Output the (x, y) coordinate of the center of the cell containing the given text.  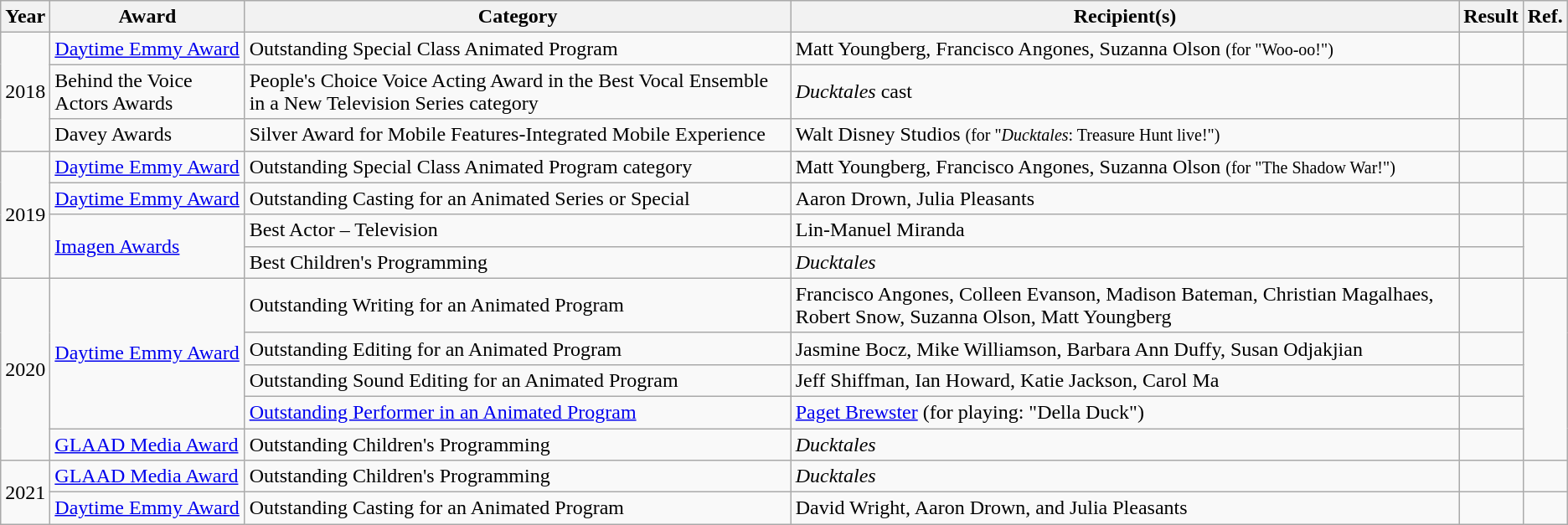
Ref. (1545, 17)
People's Choice Voice Acting Award in the Best Vocal Ensemble in a New Television Series category (518, 92)
Silver Award for Mobile Features-Integrated Mobile Experience (518, 135)
Year (25, 17)
Walt Disney Studios (for "Ducktales: Treasure Hunt live!") (1125, 135)
Best Actor – Television (518, 230)
Outstanding Writing for an Animated Program (518, 305)
Ducktales cast (1125, 92)
David Wright, Aaron Drown, and Julia Pleasants (1125, 508)
Outstanding Casting for an Animated Series or Special (518, 198)
Outstanding Special Class Animated Program category (518, 167)
Outstanding Sound Editing for an Animated Program (518, 380)
Davey Awards (147, 135)
Result (1491, 17)
Matt Youngberg, Francisco Angones, Suzanna Olson (for "The Shadow War!") (1125, 167)
2018 (25, 92)
Jasmine Bocz, Mike Williamson, Barbara Ann Duffy, Susan Odjakjian (1125, 348)
Outstanding Editing for an Animated Program (518, 348)
2021 (25, 492)
Behind the Voice Actors Awards (147, 92)
Outstanding Casting for an Animated Program (518, 508)
Category (518, 17)
2020 (25, 368)
Jeff Shiffman, Ian Howard, Katie Jackson, Carol Ma (1125, 380)
Imagen Awards (147, 246)
Francisco Angones, Colleen Evanson, Madison Bateman, Christian Magalhaes, Robert Snow, Suzanna Olson, Matt Youngberg (1125, 305)
Outstanding Performer in an Animated Program (518, 412)
2019 (25, 214)
Outstanding Special Class Animated Program (518, 49)
Matt Youngberg, Francisco Angones, Suzanna Olson (for "Woo-oo!") (1125, 49)
Paget Brewster (for playing: "Della Duck") (1125, 412)
Best Children's Programming (518, 262)
Lin-Manuel Miranda (1125, 230)
Aaron Drown, Julia Pleasants (1125, 198)
Award (147, 17)
Recipient(s) (1125, 17)
